Provide the [X, Y] coordinate of the cell's center where the given text is located.  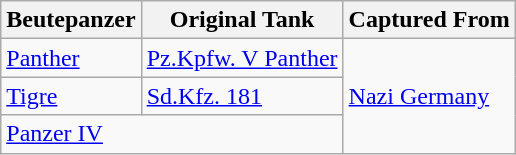
Panther [71, 58]
Sd.Kfz. 181 [242, 96]
Captured From [429, 20]
Original Tank [242, 20]
Nazi Germany [429, 96]
Beutepanzer [71, 20]
Panzer IV [172, 134]
Tigre [71, 96]
Pz.Kpfw. V Panther [242, 58]
